From the cell containing the given text, extract its center point as (x, y) coordinate. 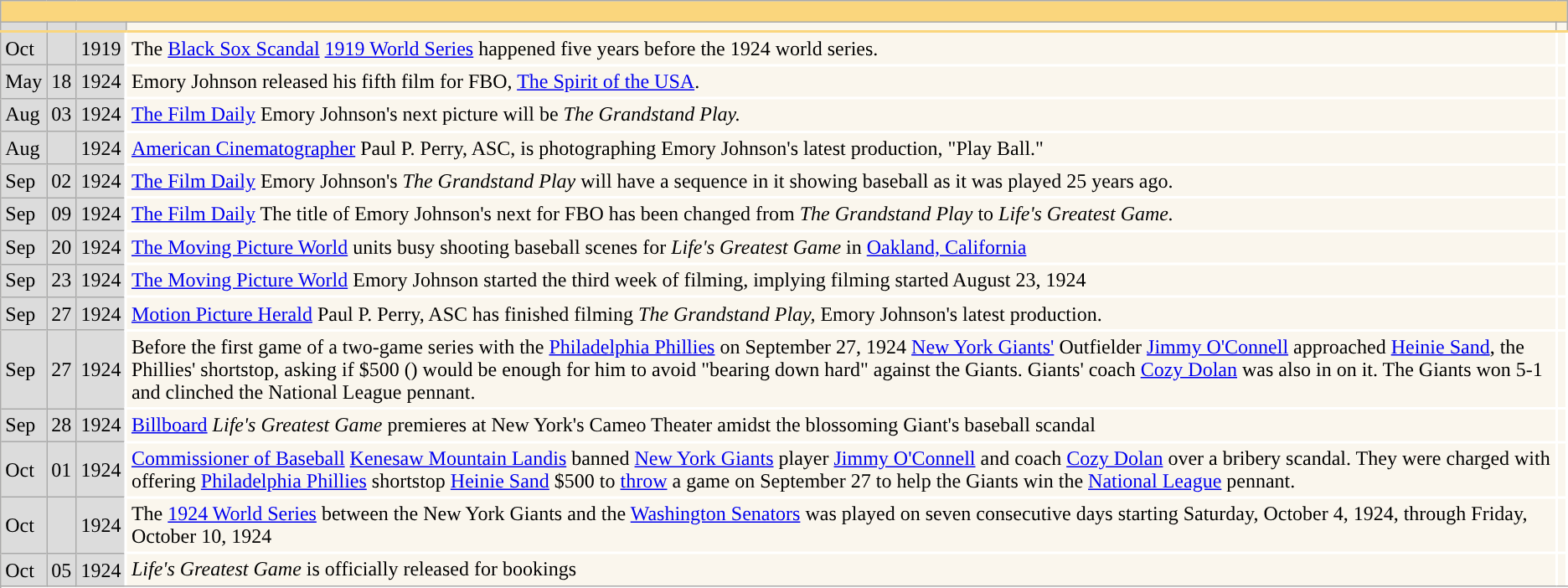
03 (62, 115)
Motion Picture Herald Paul P. Perry, ASC has finished filming The Grandstand Play, Emory Johnson's latest production. (841, 314)
23 (62, 281)
The Moving Picture World Emory Johnson started the third week of filming, implying filming started August 23, 1924 (841, 281)
May (23, 82)
Billboard Life's Greatest Game premieres at New York's Cameo Theater amidst the blossoming Giant's baseball scandal (841, 426)
05 (62, 570)
The Film Daily Emory Johnson's The Grandstand Play will have a sequence in it showing baseball as it was played 25 years ago. (841, 181)
28 (62, 426)
18 (62, 82)
American Cinematographer Paul P. Perry, ASC, is photographing Emory Johnson's latest production, "Play Ball." (841, 148)
The Film Daily The title of Emory Johnson's next for FBO has been changed from The Grandstand Play to Life's Greatest Game. (841, 214)
02 (62, 181)
The Moving Picture World units busy shooting baseball scenes for Life's Greatest Game in Oakland, California (841, 247)
Life's Greatest Game is officially released for bookings (841, 570)
20 (62, 247)
Emory Johnson released his fifth film for FBO, The Spirit of the USA. (841, 82)
The Film Daily Emory Johnson's next picture will be The Grandstand Play. (841, 115)
1919 (101, 49)
The Black Sox Scandal 1919 World Series happened five years before the 1924 world series. (841, 49)
01 (62, 469)
09 (62, 214)
